Capture the cell that displays the provided text and extract its (x, y) central coordinate. 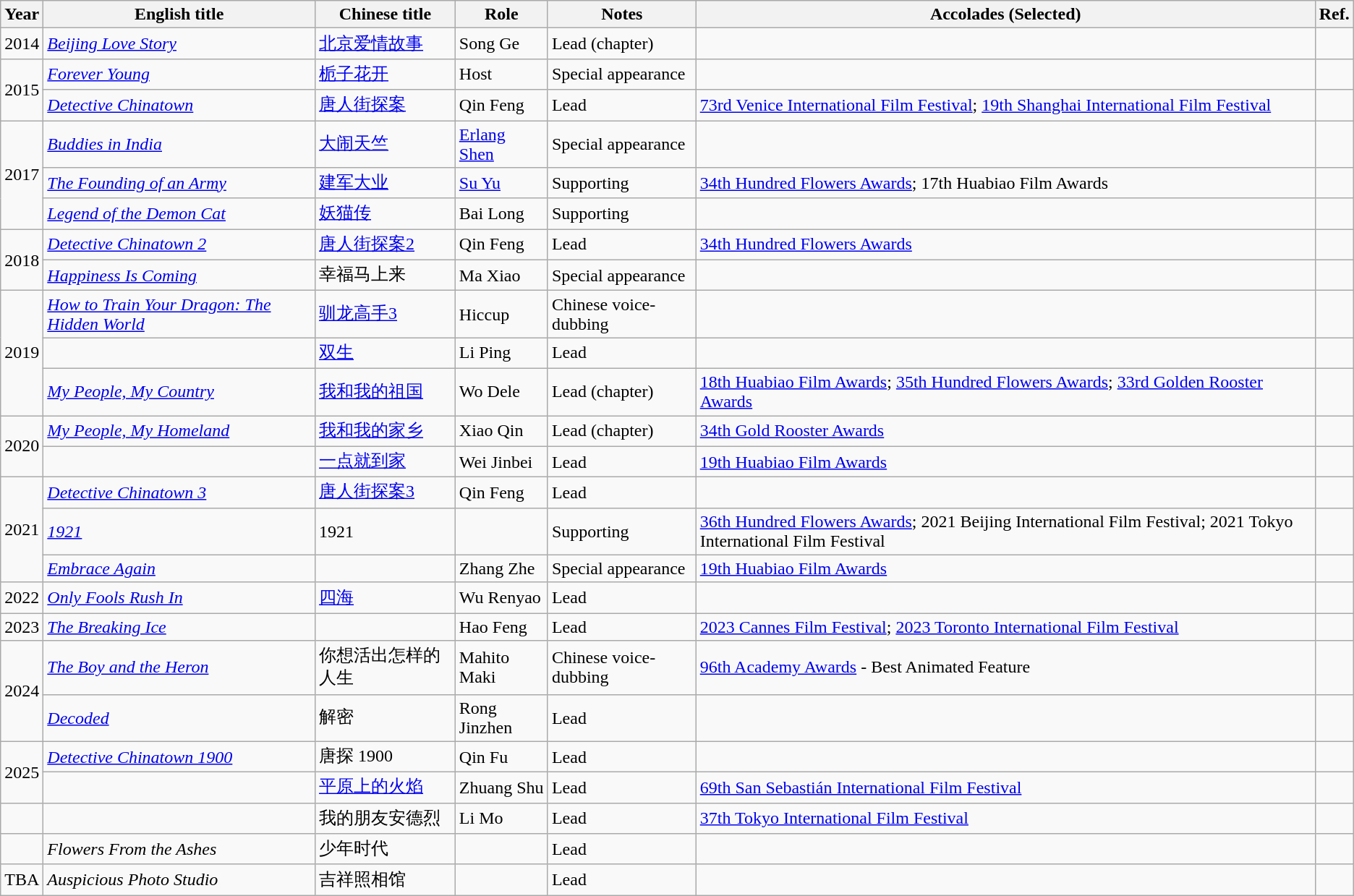
解密 (386, 717)
Hao Feng (501, 627)
Su Yu (501, 184)
唐人街探案 (386, 106)
Legend of the Demon Cat (179, 214)
平原上的火焰 (386, 788)
34th Hundred Flowers Awards; 17th Huabiao Film Awards (1005, 184)
The Boy and the Heron (179, 667)
Only Fools Rush In (179, 597)
我的朋友安德烈 (386, 819)
Detective Chinatown (179, 106)
大闹天竺 (386, 143)
96th Academy Awards - Best Animated Feature (1005, 667)
Bai Long (501, 214)
The Founding of an Army (179, 184)
Chinese title (386, 14)
36th Hundred Flowers Awards; 2021 Beijing International Film Festival; 2021 Tokyo International Film Festival (1005, 531)
TBA (22, 879)
Wu Renyao (501, 597)
How to Train Your Dragon: The Hidden World (179, 314)
2017 (22, 174)
Li Mo (501, 819)
2025 (22, 772)
你想活出怎样的人生 (386, 667)
2022 (22, 597)
Erlang Shen (501, 143)
34th Hundred Flowers Awards (1005, 244)
Host (501, 74)
唐探 1900 (386, 756)
Role (501, 14)
我和我的家乡 (386, 431)
Qin Fu (501, 756)
2014 (22, 43)
Accolades (Selected) (1005, 14)
Notes (622, 14)
唐人街探案2 (386, 244)
Beijing Love Story (179, 43)
Detective Chinatown 3 (179, 493)
幸福马上来 (386, 275)
My People, My Homeland (179, 431)
双生 (386, 353)
驯龙高手3 (386, 314)
一点就到家 (386, 461)
Embrace Again (179, 568)
北京爱情故事 (386, 43)
Decoded (179, 717)
My People, My Country (179, 392)
2023 (22, 627)
Mahito Maki (501, 667)
2015 (22, 90)
栀子花开 (386, 74)
2020 (22, 445)
73rd Venice International Film Festival; 19th Shanghai International Film Festival (1005, 106)
Buddies in India (179, 143)
建军大业 (386, 184)
Song Ge (501, 43)
2021 (22, 530)
Xiao Qin (501, 431)
2019 (22, 353)
2024 (22, 691)
四海 (386, 597)
Rong Jinzhen (501, 717)
Detective Chinatown 2 (179, 244)
Ma Xiao (501, 275)
The Breaking Ice (179, 627)
34th Gold Rooster Awards (1005, 431)
Detective Chinatown 1900 (179, 756)
Forever Young (179, 74)
Ref. (1334, 14)
Happiness Is Coming (179, 275)
Zhuang Shu (501, 788)
2023 Cannes Film Festival; 2023 Toronto International Film Festival (1005, 627)
Year (22, 14)
69th San Sebastián International Film Festival (1005, 788)
少年时代 (386, 849)
Li Ping (501, 353)
吉祥照相馆 (386, 879)
Flowers From the Ashes (179, 849)
Auspicious Photo Studio (179, 879)
妖猫传 (386, 214)
我和我的祖国 (386, 392)
37th Tokyo International Film Festival (1005, 819)
Hiccup (501, 314)
唐人街探案3 (386, 493)
2018 (22, 260)
English title (179, 14)
Zhang Zhe (501, 568)
Wo Dele (501, 392)
Wei Jinbei (501, 461)
18th Huabiao Film Awards; 35th Hundred Flowers Awards; 33rd Golden Rooster Awards (1005, 392)
